Identify which cell holds the provided text, then report its [X, Y] central coordinate. 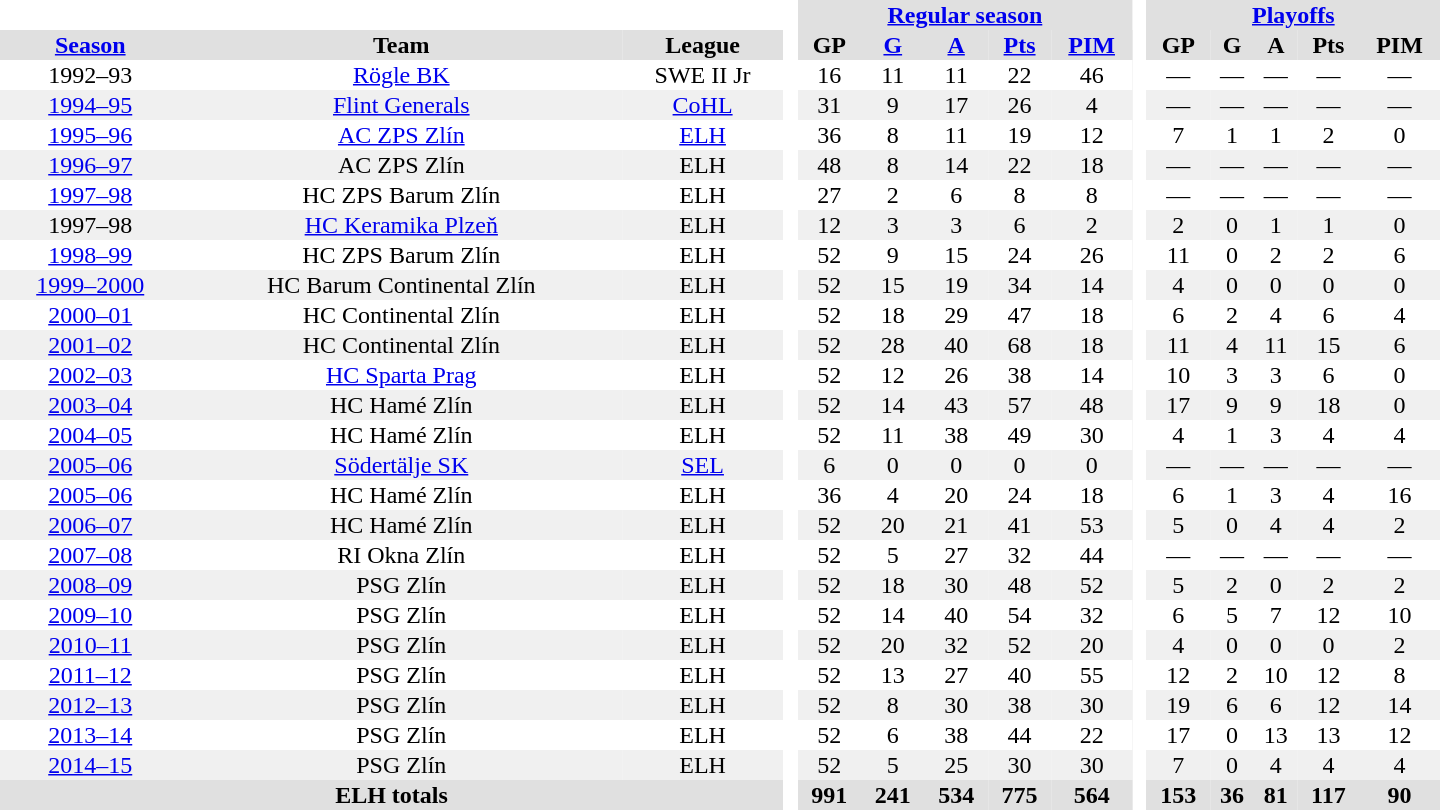
Rögle BK [401, 75]
2011–12 [90, 675]
Season [90, 45]
Team [401, 45]
SEL [702, 465]
564 [1092, 795]
2013–14 [90, 735]
1995–96 [90, 135]
HC Sparta Prag [401, 375]
1994–95 [90, 105]
46 [1092, 75]
2014–15 [90, 765]
34 [1020, 285]
54 [1020, 615]
241 [892, 795]
49 [1020, 435]
RI Okna Zlín [401, 555]
21 [956, 525]
Regular season [965, 15]
991 [830, 795]
Playoffs [1294, 15]
29 [956, 315]
CoHL [702, 105]
2010–11 [90, 645]
Södertälje SK [401, 465]
2008–09 [90, 585]
47 [1020, 315]
2001–02 [90, 345]
SWE II Jr [702, 75]
2009–10 [90, 615]
41 [1020, 525]
53 [1092, 525]
43 [956, 405]
55 [1092, 675]
ELH totals [392, 795]
HC Keramika Plzeň [401, 225]
90 [1400, 795]
534 [956, 795]
1998–99 [90, 255]
28 [892, 345]
57 [1020, 405]
1996–97 [90, 165]
Flint Generals [401, 105]
68 [1020, 345]
League [702, 45]
775 [1020, 795]
2000–01 [90, 315]
2003–04 [90, 405]
2004–05 [90, 435]
2012–13 [90, 705]
153 [1178, 795]
25 [956, 765]
2006–07 [90, 525]
31 [830, 105]
1999–2000 [90, 285]
2007–08 [90, 555]
2002–03 [90, 375]
HC Barum Continental Zlín [401, 285]
81 [1276, 795]
117 [1328, 795]
1992–93 [90, 75]
